Detect which cell encompasses the target text, then output its (x, y) center coordinate. 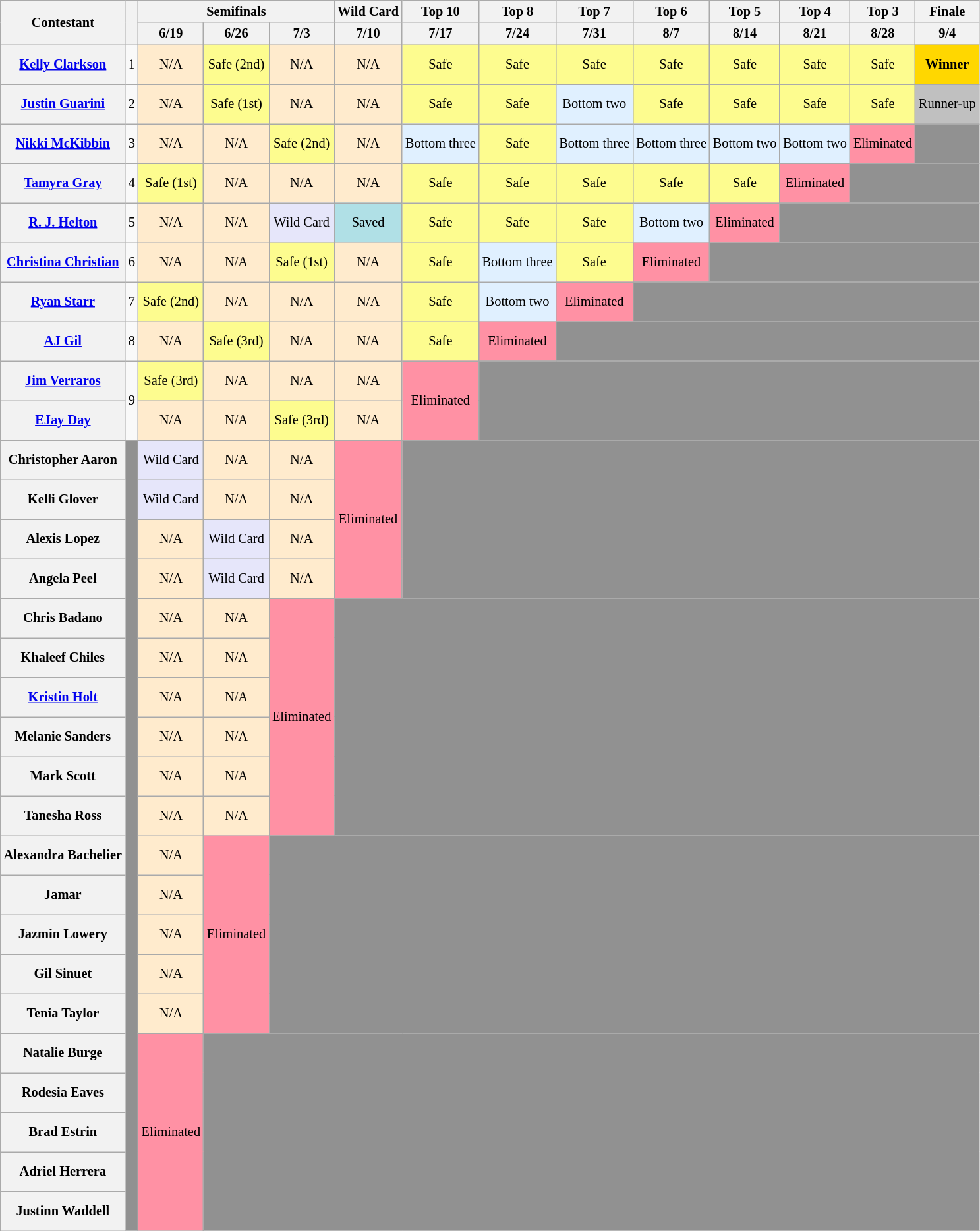
Top 10 (440, 11)
Top 4 (815, 11)
Justinn Waddell (63, 1211)
Top 7 (594, 11)
AJ Gil (63, 341)
Melanie Sanders (63, 737)
Jamar (63, 895)
Alexandra Bachelier (63, 855)
Nikki McKibbin (63, 144)
Runner-up (947, 104)
R. J. Helton (63, 223)
Top 5 (745, 11)
8/14 (745, 34)
Top 8 (518, 11)
Kristin Holt (63, 697)
Tanesha Ross (63, 816)
7/17 (440, 34)
Chris Badano (63, 618)
7/3 (302, 34)
8/28 (883, 34)
Kelly Clarkson (63, 65)
7/31 (594, 34)
6/19 (171, 34)
Semifinals (236, 11)
5 (132, 223)
7 (132, 302)
3 (132, 144)
9 (132, 401)
Jim Verraros (63, 381)
Jazmin Lowery (63, 934)
Top 3 (883, 11)
Gil Sinuet (63, 974)
9/4 (947, 34)
1 (132, 65)
Tenia Taylor (63, 1014)
7/10 (368, 34)
Finale (947, 11)
Brad Estrin (63, 1132)
6 (132, 262)
Christopher Aaron (63, 460)
7/24 (518, 34)
Ryan Starr (63, 302)
Mark Scott (63, 776)
Winner (947, 65)
Khaleef Chiles (63, 658)
8/21 (815, 34)
Tamyra Gray (63, 183)
4 (132, 183)
Natalie Burge (63, 1053)
Saved (368, 223)
Kelli Glover (63, 500)
Contestant (63, 22)
Angela Peel (63, 579)
Justin Guarini (63, 104)
Christina Christian (63, 262)
8 (132, 341)
Adriel Herrera (63, 1172)
2 (132, 104)
EJay Day (63, 420)
8/7 (671, 34)
Rodesia Eaves (63, 1093)
6/26 (236, 34)
Top 6 (671, 11)
Alexis Lopez (63, 539)
